Pinpoint the cell where the given text exists, returning its [x, y] midpoint coordinate. 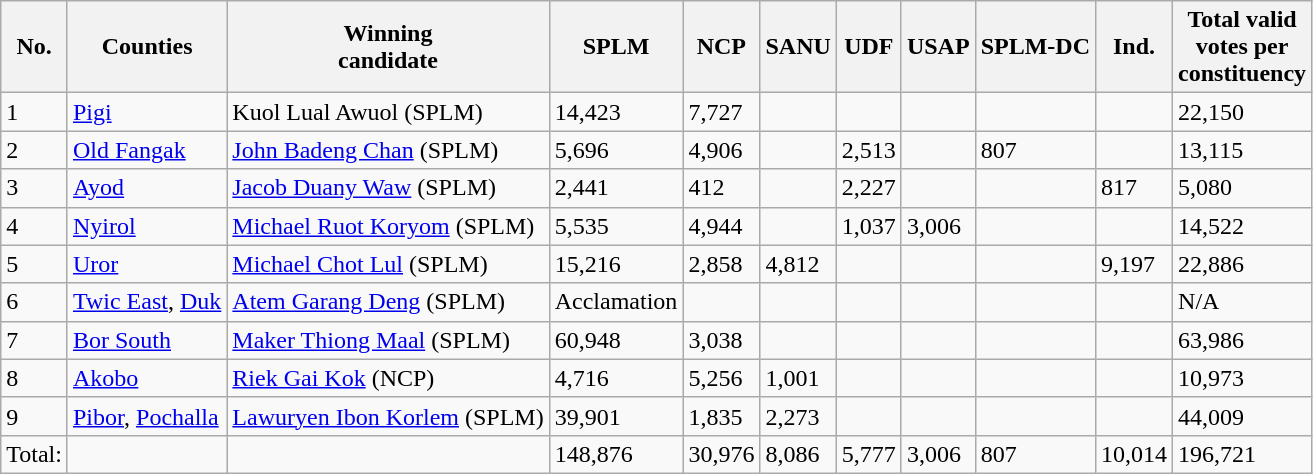
Old Fangak [146, 150]
9 [34, 416]
8,086 [798, 454]
Winningcandidate [388, 47]
1 [34, 112]
63,986 [1242, 340]
Total: [34, 454]
14,522 [1242, 226]
6 [34, 302]
2,858 [722, 264]
30,976 [722, 454]
Atem Garang Deng (SPLM) [388, 302]
60,948 [616, 340]
Akobo [146, 378]
2,227 [868, 188]
4 [34, 226]
8 [34, 378]
Ind. [1134, 47]
1,001 [798, 378]
Nyirol [146, 226]
4,906 [722, 150]
Michael Chot Lul (SPLM) [388, 264]
Kuol Lual Awuol (SPLM) [388, 112]
4,812 [798, 264]
Uror [146, 264]
148,876 [616, 454]
No. [34, 47]
13,115 [1242, 150]
15,216 [616, 264]
5 [34, 264]
2,441 [616, 188]
9,197 [1134, 264]
2,513 [868, 150]
SPLM [616, 47]
Riek Gai Kok (NCP) [388, 378]
Pigi [146, 112]
14,423 [616, 112]
4,944 [722, 226]
USAP [938, 47]
412 [722, 188]
SPLM-DC [1035, 47]
5,777 [868, 454]
22,150 [1242, 112]
Pibor, Pochalla [146, 416]
5,080 [1242, 188]
UDF [868, 47]
2 [34, 150]
7,727 [722, 112]
817 [1134, 188]
Counties [146, 47]
10,014 [1134, 454]
N/A [1242, 302]
10,973 [1242, 378]
196,721 [1242, 454]
Acclamation [616, 302]
2,273 [798, 416]
Total validvotes perconstituency [1242, 47]
1,835 [722, 416]
1,037 [868, 226]
3,038 [722, 340]
SANU [798, 47]
Michael Ruot Koryom (SPLM) [388, 226]
Ayod [146, 188]
NCP [722, 47]
Twic East, Duk [146, 302]
5,256 [722, 378]
44,009 [1242, 416]
39,901 [616, 416]
5,696 [616, 150]
4,716 [616, 378]
Maker Thiong Maal (SPLM) [388, 340]
5,535 [616, 226]
7 [34, 340]
Jacob Duany Waw (SPLM) [388, 188]
John Badeng Chan (SPLM) [388, 150]
22,886 [1242, 264]
Lawuryen Ibon Korlem (SPLM) [388, 416]
3 [34, 188]
Bor South [146, 340]
